Extract the [x, y] coordinate from the center of the cell holding the provided text.  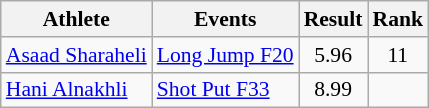
Asaad Sharaheli [76, 55]
Shot Put F33 [226, 90]
Hani Alnakhli [76, 90]
Athlete [76, 19]
8.99 [334, 90]
Events [226, 19]
Rank [398, 19]
11 [398, 55]
Result [334, 19]
5.96 [334, 55]
Long Jump F20 [226, 55]
